Provide the (X, Y) coordinate of the cell's center where the given text is located.  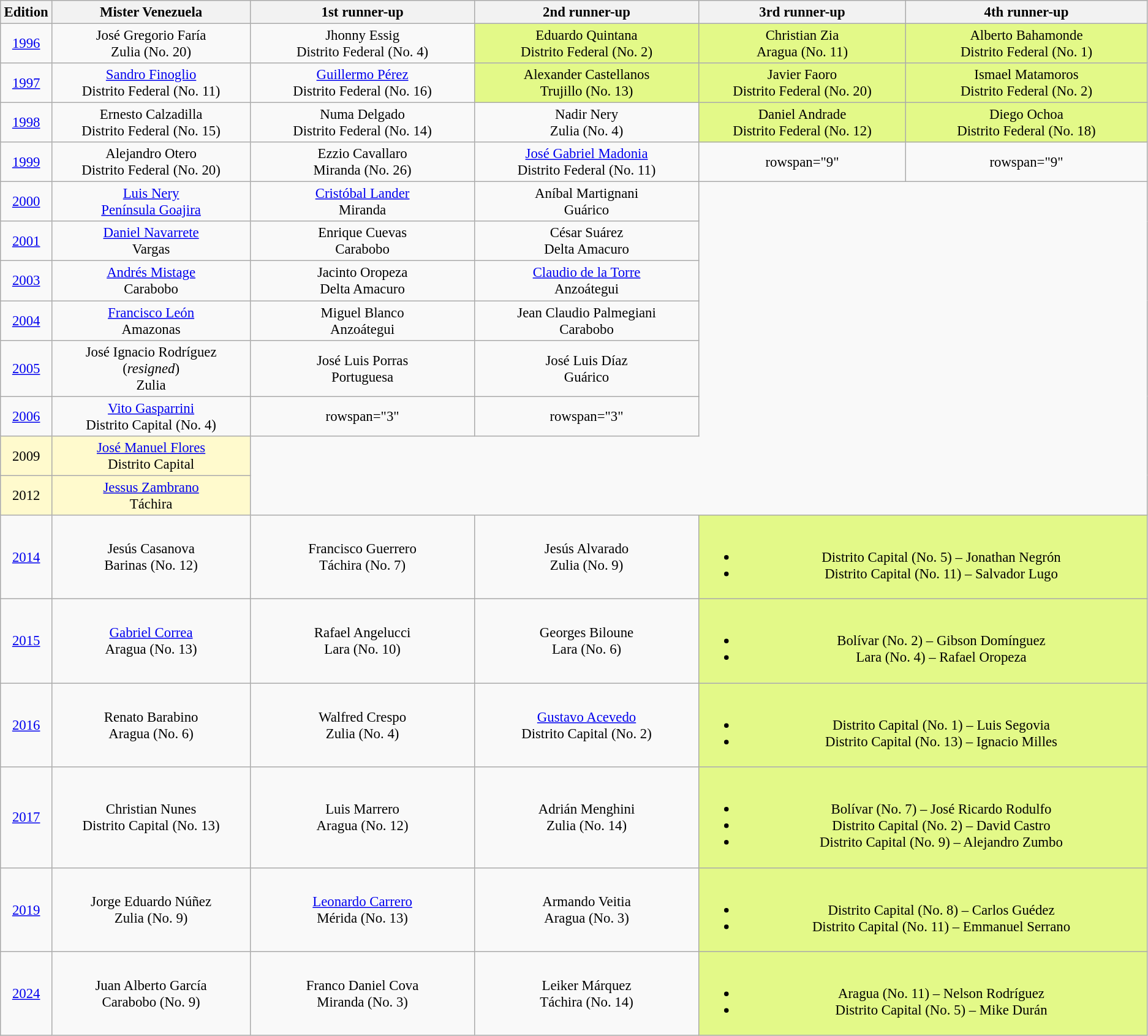
Georges BilouneLara (No. 6) (587, 641)
Numa DelgadoDistrito Federal (No. 14) (363, 123)
José Gabriel MadoniaDistrito Federal (No. 11) (587, 162)
Armando VeitiaAragua (No. 3) (587, 909)
Ernesto CalzadillaDistrito Federal (No. 15) (151, 123)
2004 (26, 321)
Jesús CasanovaBarinas (No. 12) (151, 558)
Alejandro OteroDistrito Federal (No. 20) (151, 162)
Jorge Eduardo NúñezZulia (No. 9) (151, 909)
2016 (26, 725)
Juan Alberto GarcíaCarabobo (No. 9) (151, 994)
Jhonny EssigDistrito Federal (No. 4) (363, 44)
2000 (26, 202)
Jesús AlvaradoZulia (No. 9) (587, 558)
Eduardo QuintanaDistrito Federal (No. 2) (587, 44)
Guillermo PérezDistrito Federal (No. 16) (363, 83)
Gabriel CorreaAragua (No. 13) (151, 641)
José Gregorio FaríaZulia (No. 20) (151, 44)
Leiker MárquezTáchira (No. 14) (587, 994)
Walfred CrespoZulia (No. 4) (363, 725)
Jacinto OropezaDelta Amacuro (363, 281)
Edition (26, 12)
José Luis PorrasPortuguesa (363, 368)
Renato BarabinoAragua (No. 6) (151, 725)
2006 (26, 417)
Adrián MenghiniZulia (No. 14) (587, 817)
2024 (26, 994)
Nadir NeryZulia (No. 4) (587, 123)
Gustavo AcevedoDistrito Capital (No. 2) (587, 725)
2014 (26, 558)
1st runner-up (363, 12)
Francisco LeónAmazonas (151, 321)
2012 (26, 495)
1996 (26, 44)
Alexander CastellanosTrujillo (No. 13) (587, 83)
Aníbal MartignaniGuárico (587, 202)
2nd runner-up (587, 12)
Daniel AndradeDistrito Federal (No. 12) (802, 123)
3rd runner-up (802, 12)
Daniel NavarreteVargas (151, 241)
Diego OchoaDistrito Federal (No. 18) (1026, 123)
César SuárezDelta Amacuro (587, 241)
Distrito Capital (No. 5) – Jonathan NegrónDistrito Capital (No. 11) – Salvador Lugo (923, 558)
Rafael AngelucciLara (No. 10) (363, 641)
Vito GasparriniDistrito Capital (No. 4) (151, 417)
Claudio de la TorreAnzoátegui (587, 281)
Luis NeryPenínsula Goajira (151, 202)
4th runner-up (1026, 12)
2005 (26, 368)
Aragua (No. 11) – Nelson RodríguezDistrito Capital (No. 5) – Mike Durán (923, 994)
Luis MarreroAragua (No. 12) (363, 817)
1998 (26, 123)
Andrés MistageCarabobo (151, 281)
Distrito Capital (No. 1) – Luis SegoviaDistrito Capital (No. 13) – Ignacio Milles (923, 725)
Leonardo CarreroMérida (No. 13) (363, 909)
Bolívar (No. 2) – Gibson DomínguezLara (No. 4) – Rafael Oropeza (923, 641)
Enrique CuevasCarabobo (363, 241)
2003 (26, 281)
Javier FaoroDistrito Federal (No. 20) (802, 83)
Franco Daniel CovaMiranda (No. 3) (363, 994)
1999 (26, 162)
Jessus ZambranoTáchira (151, 495)
Cristóbal LanderMiranda (363, 202)
Distrito Capital (No. 8) – Carlos GuédezDistrito Capital (No. 11) – Emmanuel Serrano (923, 909)
José Luis DíazGuárico (587, 368)
Mister Venezuela (151, 12)
2009 (26, 456)
Alberto BahamondeDistrito Federal (No. 1) (1026, 44)
Ismael MatamorosDistrito Federal (No. 2) (1026, 83)
Jean Claudio PalmegianiCarabobo (587, 321)
José Manuel FloresDistrito Capital (151, 456)
2001 (26, 241)
José Ignacio Rodríguez (resigned)Zulia (151, 368)
2017 (26, 817)
Francisco GuerreroTáchira (No. 7) (363, 558)
Ezzio CavallaroMiranda (No. 26) (363, 162)
Christian ZiaAragua (No. 11) (802, 44)
Bolívar (No. 7) – José Ricardo RodulfoDistrito Capital (No. 2) – David CastroDistrito Capital (No. 9) – Alejandro Zumbo (923, 817)
1997 (26, 83)
2019 (26, 909)
Sandro FinoglioDistrito Federal (No. 11) (151, 83)
Miguel BlancoAnzoátegui (363, 321)
Christian NunesDistrito Capital (No. 13) (151, 817)
2015 (26, 641)
